Output the [x, y] coordinate of the center of the cell containing the given text.  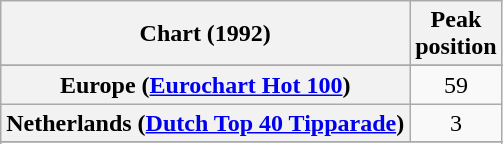
59 [456, 85]
Netherlands (Dutch Top 40 Tipparade) [206, 123]
3 [456, 123]
Peakposition [456, 34]
Chart (1992) [206, 34]
Europe (Eurochart Hot 100) [206, 85]
